Find where the given text appears and provide that cell's center as [X, Y] coordinate. 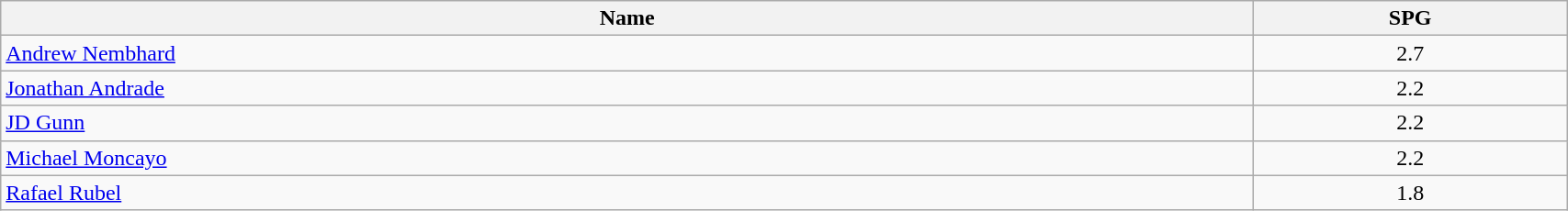
Jonathan Andrade [627, 88]
SPG [1411, 18]
Andrew Nembhard [627, 53]
Name [627, 18]
JD Gunn [627, 123]
Michael Moncayo [627, 158]
2.7 [1411, 53]
Rafael Rubel [627, 193]
1.8 [1411, 193]
